Find where the given text appears and provide that cell's center as [X, Y] coordinate. 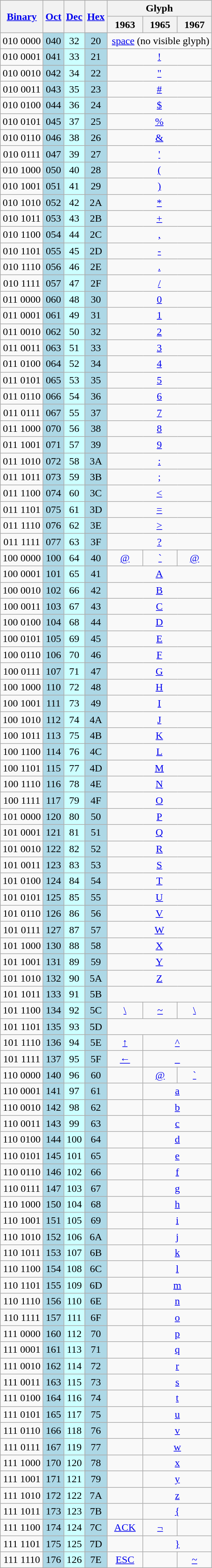
! [159, 57]
30 [96, 299]
Q [159, 833]
010 0010 [22, 73]
4F [96, 800]
143 [53, 1123]
011 1000 [22, 428]
110 0101 [22, 1156]
131 [53, 962]
047 [53, 154]
3C [96, 493]
100 1001 [22, 703]
25 [96, 121]
Glyph [159, 8]
2 [159, 332]
1967 [194, 25]
22 [96, 73]
110 1011 [22, 1253]
21 [96, 57]
B [159, 590]
100 0011 [22, 606]
7 [159, 412]
111 1010 [22, 1495]
S [159, 865]
Binary [22, 17]
1 [159, 315]
N [159, 784]
2A [96, 203]
110 1010 [22, 1237]
010 0101 [22, 121]
111 1100 [22, 1528]
010 0110 [22, 138]
054 [53, 235]
98 [74, 1107]
6E [96, 1301]
166 [53, 1430]
l [177, 1269]
Oct [53, 17]
075 [53, 510]
111 0100 [22, 1398]
2C [96, 235]
6B [96, 1253]
011 1001 [22, 445]
z [177, 1495]
85 [74, 897]
3D [96, 510]
100 0000 [22, 558]
26 [96, 138]
057 [53, 283]
053 [53, 219]
y [177, 1479]
108 [74, 1269]
1965 [160, 25]
073 [53, 477]
050 [53, 170]
92 [74, 1011]
t [177, 1398]
101 1000 [22, 946]
162 [53, 1366]
91 [74, 994]
101 0101 [22, 897]
010 1011 [22, 219]
045 [53, 121]
100 0110 [22, 655]
D [159, 622]
Hex [96, 17]
w [177, 1447]
4E [96, 784]
101 0001 [22, 833]
101 1100 [22, 1011]
23 [96, 89]
94 [74, 1043]
X [159, 946]
P [159, 816]
011 0101 [22, 380]
a [177, 1091]
011 0100 [22, 364]
_ [177, 1059]
101 0011 [22, 865]
89 [74, 962]
101 0010 [22, 849]
101 1011 [22, 994]
010 0011 [22, 89]
& [159, 138]
110 1110 [22, 1301]
157 [53, 1317]
27 [96, 154]
ESC [125, 1560]
110 1101 [22, 1285]
101 1110 [22, 1043]
011 0110 [22, 396]
. [159, 267]
101 0111 [22, 929]
147 [53, 1188]
M [159, 768]
q [177, 1350]
90 [74, 978]
24 [96, 105]
- [159, 251]
Z [159, 978]
109 [74, 1285]
110 0110 [22, 1172]
100 0101 [22, 639]
% [159, 121]
u [177, 1414]
v [177, 1430]
140 [53, 1075]
060 [53, 299]
010 1110 [22, 267]
100 1110 [22, 784]
118 [74, 1430]
101 0000 [22, 816]
95 [74, 1059]
011 0011 [22, 348]
163 [53, 1382]
011 0001 [22, 315]
010 0001 [22, 57]
4C [96, 752]
042 [53, 73]
97 [74, 1091]
} [177, 1544]
( [159, 170]
80 [74, 816]
81 [74, 833]
101 1111 [22, 1059]
174 [53, 1528]
111 1011 [22, 1512]
4 [159, 364]
{ [177, 1512]
' [159, 154]
E [159, 639]
7E [96, 1560]
; [159, 477]
134 [53, 1011]
7B [96, 1512]
C [159, 606]
T [159, 881]
111 0101 [22, 1414]
5E [96, 1043]
) [159, 186]
100 1111 [22, 800]
067 [53, 412]
, [159, 235]
110 1000 [22, 1204]
4D [96, 768]
J [159, 720]
111 0110 [22, 1430]
d [177, 1140]
011 1110 [22, 526]
110 0000 [22, 1075]
135 [53, 1027]
A [159, 574]
6A [96, 1237]
R [159, 849]
101 1010 [22, 978]
110 0001 [22, 1091]
055 [53, 251]
011 1101 [22, 510]
111 1001 [22, 1479]
172 [53, 1495]
155 [53, 1285]
130 [53, 946]
p [177, 1334]
9 [159, 445]
31 [96, 315]
5F [96, 1059]
← [125, 1059]
4B [96, 736]
j [177, 1237]
011 0000 [22, 299]
6 [159, 396]
171 [53, 1479]
: [159, 461]
011 0111 [22, 412]
111 0001 [22, 1350]
010 0111 [22, 154]
111 1101 [22, 1544]
052 [53, 203]
6C [96, 1269]
7C [96, 1528]
066 [53, 396]
101 1101 [22, 1027]
077 [53, 542]
V [159, 913]
010 0000 [22, 41]
? [159, 542]
H [159, 687]
064 [53, 364]
161 [53, 1350]
111 0011 [22, 1382]
167 [53, 1447]
132 [53, 978]
072 [53, 461]
F [159, 655]
K [159, 736]
133 [53, 994]
ACK [125, 1528]
2E [96, 267]
170 [53, 1463]
046 [53, 138]
165 [53, 1414]
5 [159, 380]
076 [53, 526]
93 [74, 1027]
88 [74, 946]
110 0011 [22, 1123]
20 [96, 41]
U [159, 897]
* [159, 203]
3 [159, 348]
b [177, 1107]
L [159, 752]
010 1001 [22, 186]
I [159, 703]
011 1010 [22, 461]
044 [53, 105]
100 0010 [22, 590]
space (no visible glyph) [159, 41]
7A [96, 1495]
110 1111 [22, 1317]
061 [53, 315]
o [177, 1317]
f [177, 1172]
7D [96, 1544]
011 1111 [22, 542]
" [159, 73]
156 [53, 1301]
5C [96, 1011]
29 [96, 186]
3B [96, 477]
99 [74, 1123]
W [159, 929]
i [177, 1220]
+ [159, 219]
0 [159, 299]
063 [53, 348]
3E [96, 526]
Dec [74, 17]
110 0010 [22, 1107]
144 [53, 1140]
100 1100 [22, 752]
8 [159, 428]
4A [96, 720]
s [177, 1382]
100 0111 [22, 671]
84 [74, 881]
= [159, 510]
m [177, 1285]
h [177, 1204]
r [177, 1366]
173 [53, 1512]
011 0010 [22, 332]
28 [96, 170]
041 [53, 57]
6D [96, 1285]
070 [53, 428]
110 1001 [22, 1220]
153 [53, 1253]
5A [96, 978]
100 0001 [22, 574]
2B [96, 219]
043 [53, 89]
110 1100 [22, 1269]
111 1110 [22, 1560]
152 [53, 1237]
5B [96, 994]
010 1000 [22, 170]
^ [177, 1043]
100 1101 [22, 768]
065 [53, 380]
100 1010 [22, 720]
136 [53, 1043]
g [177, 1188]
86 [74, 913]
111 1000 [22, 1463]
010 1101 [22, 251]
175 [53, 1544]
# [159, 89]
010 1100 [22, 235]
111 0111 [22, 1447]
2D [96, 251]
164 [53, 1398]
137 [53, 1059]
2F [96, 283]
127 [53, 929]
/ [159, 283]
Y [159, 962]
071 [53, 445]
82 [74, 849]
145 [53, 1156]
> [159, 526]
100 1000 [22, 687]
141 [53, 1091]
011 1011 [22, 477]
010 1111 [22, 283]
040 [53, 41]
056 [53, 267]
x [177, 1463]
< [159, 493]
111 0010 [22, 1366]
074 [53, 493]
151 [53, 1220]
G [159, 671]
146 [53, 1172]
142 [53, 1107]
3A [96, 461]
150 [53, 1204]
062 [53, 332]
011 1100 [22, 493]
k [177, 1253]
111 0000 [22, 1334]
110 0111 [22, 1188]
$ [159, 105]
¬ [160, 1528]
154 [53, 1269]
↑ [125, 1043]
010 1010 [22, 203]
96 [74, 1075]
1963 [125, 25]
83 [74, 865]
c [177, 1123]
O [159, 800]
87 [74, 929]
160 [53, 1334]
010 0100 [22, 105]
5D [96, 1027]
176 [53, 1560]
101 0110 [22, 913]
3F [96, 542]
100 1011 [22, 736]
051 [53, 186]
100 0100 [22, 622]
e [177, 1156]
110 0100 [22, 1140]
101 0100 [22, 881]
101 1001 [22, 962]
6F [96, 1317]
119 [74, 1447]
n [177, 1301]
